Extract the [x, y] coordinate from the center of the cell holding the provided text.  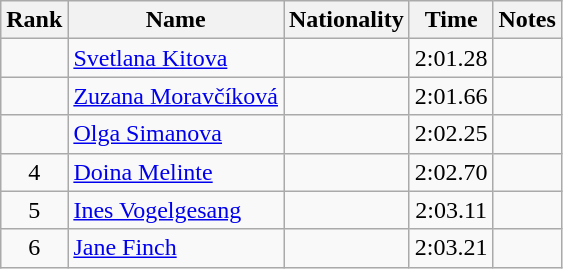
Olga Simanova [176, 134]
Rank [34, 20]
2:02.25 [451, 134]
Doina Melinte [176, 172]
Jane Finch [176, 248]
Svetlana Kitova [176, 58]
4 [34, 172]
2:03.21 [451, 248]
Time [451, 20]
6 [34, 248]
Nationality [347, 20]
Zuzana Moravčíková [176, 96]
Ines Vogelgesang [176, 210]
2:02.70 [451, 172]
5 [34, 210]
Name [176, 20]
2:03.11 [451, 210]
2:01.66 [451, 96]
Notes [527, 20]
2:01.28 [451, 58]
